Find where the given text appears and provide that cell's center as (X, Y) coordinate. 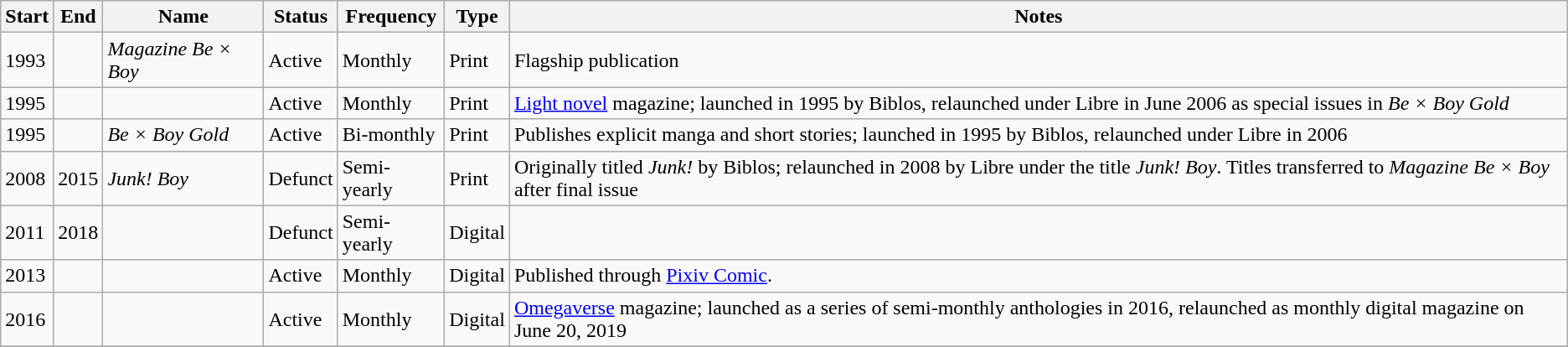
Magazine Be × Boy (183, 60)
2018 (79, 233)
Junk! Boy (183, 178)
2008 (27, 178)
Frequency (390, 17)
2013 (27, 276)
1993 (27, 60)
Publishes explicit manga and short stories; launched in 1995 by Biblos, relaunched under Libre in 2006 (1039, 135)
2016 (27, 319)
Start (27, 17)
End (79, 17)
Be × Boy Gold (183, 135)
Originally titled Junk! by Biblos; relaunched in 2008 by Libre under the title Junk! Boy. Titles transferred to Magazine Be × Boy after final issue (1039, 178)
Name (183, 17)
Type (477, 17)
Status (301, 17)
2015 (79, 178)
Notes (1039, 17)
Light novel magazine; launched in 1995 by Biblos, relaunched under Libre in June 2006 as special issues in Be × Boy Gold (1039, 103)
Bi-monthly (390, 135)
Published through Pixiv Comic. (1039, 276)
Flagship publication (1039, 60)
2011 (27, 233)
Omegaverse magazine; launched as a series of semi-monthly anthologies in 2016, relaunched as monthly digital magazine on June 20, 2019 (1039, 319)
